Locate the cell with the specified text and output its (x, y) center coordinate. 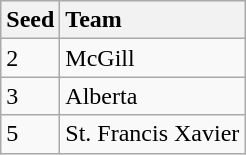
Team (152, 20)
Alberta (152, 96)
Seed (30, 20)
3 (30, 96)
5 (30, 134)
McGill (152, 58)
2 (30, 58)
St. Francis Xavier (152, 134)
